Detect which cell encompasses the target text, then output its (X, Y) center coordinate. 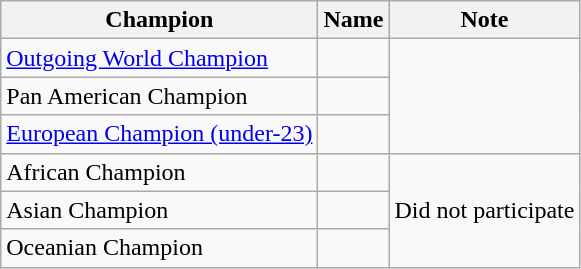
African Champion (160, 172)
Note (484, 20)
Did not participate (484, 210)
Outgoing World Champion (160, 58)
European Champion (under-23) (160, 134)
Asian Champion (160, 210)
Oceanian Champion (160, 248)
Name (354, 20)
Champion (160, 20)
Pan American Champion (160, 96)
